Detect which cell encompasses the target text, then output its [X, Y] center coordinate. 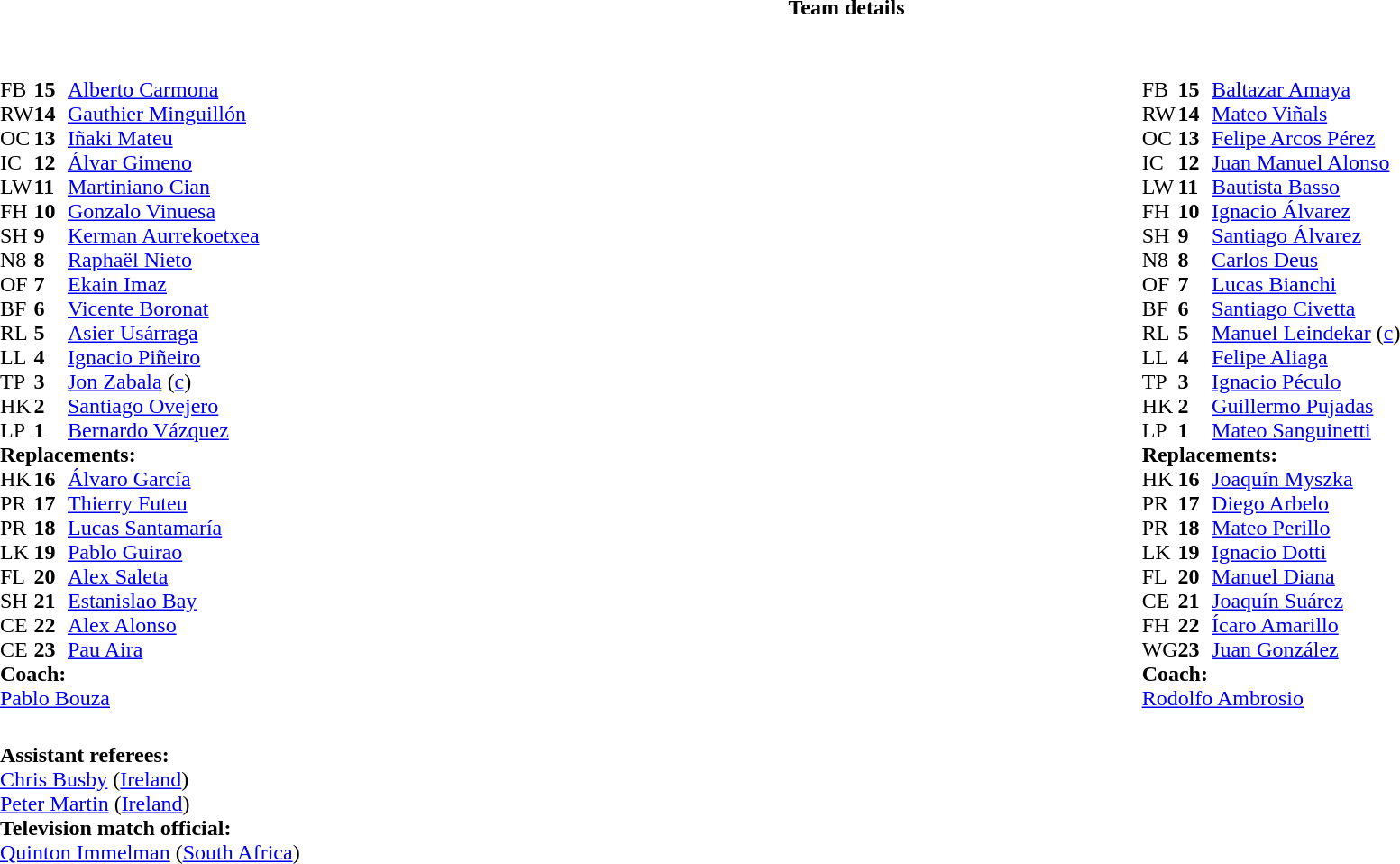
Felipe Arcos Pérez [1305, 139]
Lucas Bianchi [1305, 285]
Alex Alonso [164, 626]
Manuel Leindekar (c) [1305, 334]
Pablo Guirao [164, 552]
Lucas Santamaría [164, 529]
Joaquín Myszka [1305, 480]
Jon Zabala (c) [164, 382]
Mateo Viñals [1305, 114]
Ignacio Péculo [1305, 382]
Coach: [130, 675]
Joaquín Suárez [1305, 601]
Baltazar Amaya [1305, 90]
Alex Saleta [164, 577]
Pau Aira [164, 649]
Ignacio Piñeiro [164, 357]
Martiniano Cian [164, 188]
Pablo Bouza [130, 698]
Ícaro Amarillo [1305, 626]
Felipe Aliaga [1305, 357]
Vicente Boronat [164, 308]
Manuel Diana [1305, 577]
Mateo Sanguinetti [1305, 431]
Replacements: [130, 455]
Alberto Carmona [164, 90]
Gonzalo Vinuesa [164, 211]
Kerman Aurrekoetxea [164, 236]
Santiago Civetta [1305, 308]
Bautista Basso [1305, 188]
Guillermo Pujadas [1305, 406]
Álvaro García [164, 480]
Carlos Deus [1305, 260]
Ignacio Dotti [1305, 552]
Ignacio Álvarez [1305, 211]
Ekain Imaz [164, 285]
Santiago Ovejero [164, 406]
Thierry Futeu [164, 503]
Diego Arbelo [1305, 503]
Gauthier Minguillón [164, 114]
Bernardo Vázquez [164, 431]
Juan González [1305, 649]
Mateo Perillo [1305, 529]
Juan Manuel Alonso [1305, 162]
Iñaki Mateu [164, 139]
Raphaël Nieto [164, 260]
Santiago Álvarez [1305, 236]
Estanislao Bay [164, 601]
Asier Usárraga [164, 334]
Álvar Gimeno [164, 162]
WG [1160, 649]
